Capture the cell that displays the provided text and extract its (X, Y) central coordinate. 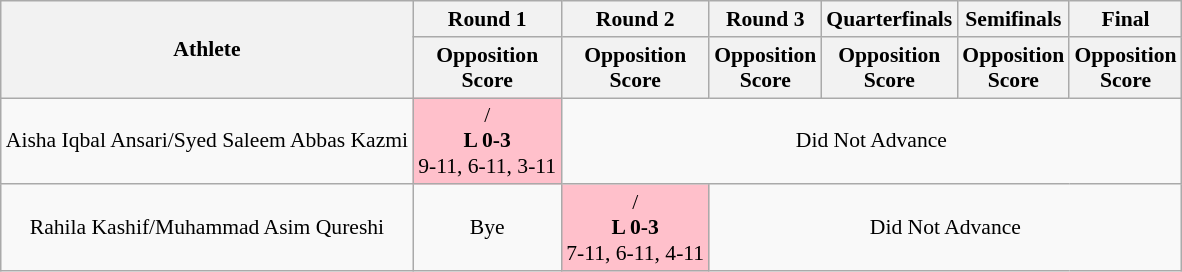
Round 2 (635, 19)
Bye (487, 228)
Aisha Iqbal Ansari/Syed Saleem Abbas Kazmi (207, 142)
Round 3 (765, 19)
/L 0-37-11, 6-11, 4-11 (635, 228)
Rahila Kashif/Muhammad Asim Qureshi (207, 228)
Athlete (207, 50)
Semifinals (1013, 19)
Quarterfinals (889, 19)
/L 0-39-11, 6-11, 3-11 (487, 142)
Round 1 (487, 19)
Final (1125, 19)
